Return the (X, Y) coordinate for the center point of the cell that contains the specified text.  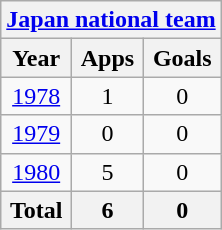
6 (108, 210)
1 (108, 96)
Japan national team (111, 20)
1980 (36, 172)
Apps (108, 58)
Total (36, 210)
Goals (182, 58)
1979 (36, 134)
5 (108, 172)
Year (36, 58)
1978 (36, 96)
